Capture the cell that displays the provided text and extract its [x, y] central coordinate. 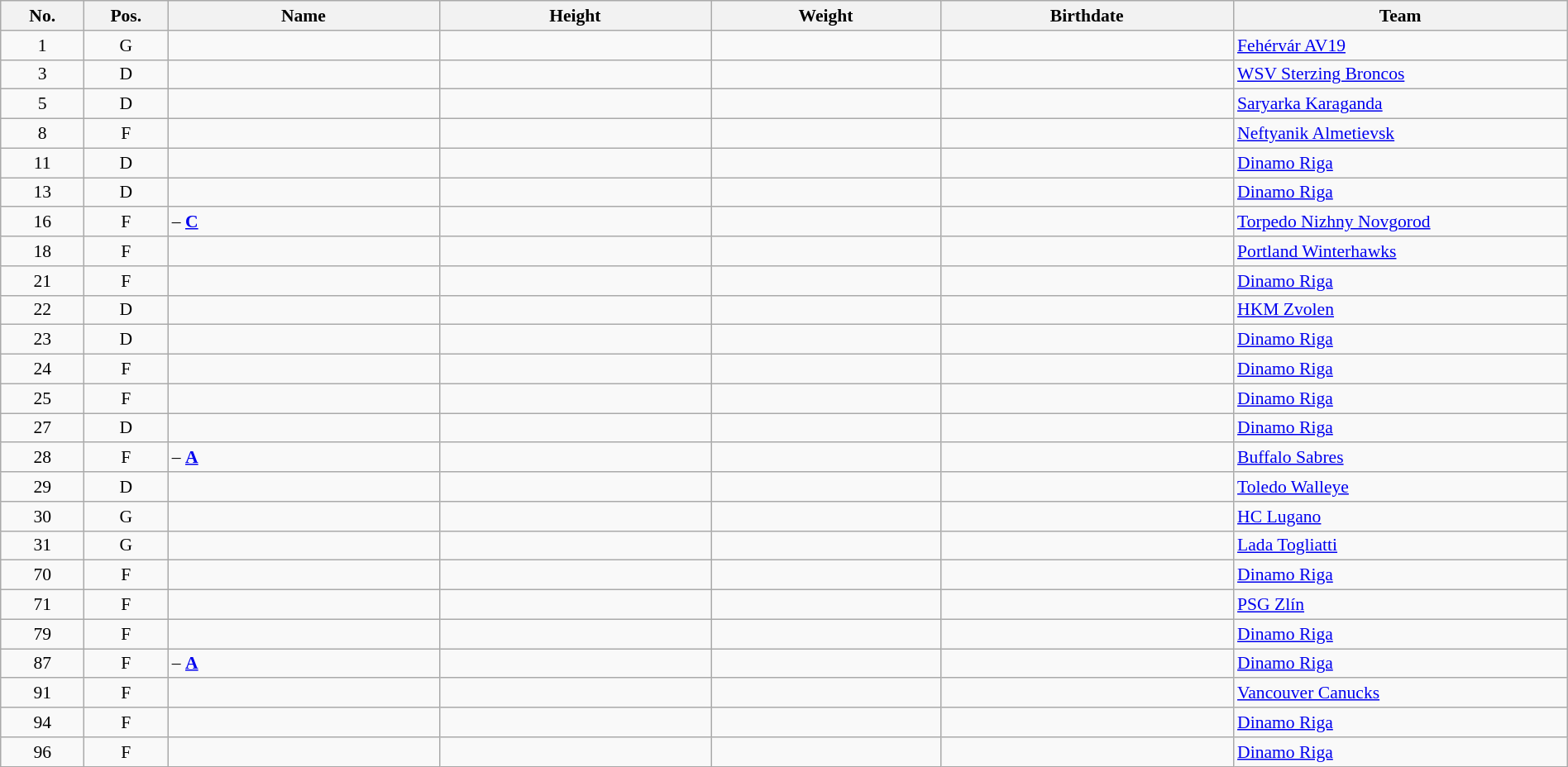
Torpedo Nizhny Novgorod [1400, 222]
22 [43, 310]
24 [43, 369]
29 [43, 487]
Weight [826, 16]
1 [43, 45]
71 [43, 605]
Neftyanik Almetievsk [1400, 134]
91 [43, 693]
3 [43, 74]
Name [304, 16]
HKM Zvolen [1400, 310]
25 [43, 398]
Birthdate [1087, 16]
Lada Togliatti [1400, 545]
HC Lugano [1400, 517]
Buffalo Sabres [1400, 458]
8 [43, 134]
87 [43, 664]
23 [43, 340]
18 [43, 251]
Fehérvár AV19 [1400, 45]
Height [575, 16]
5 [43, 104]
21 [43, 281]
Toledo Walleye [1400, 487]
79 [43, 634]
27 [43, 428]
No. [43, 16]
– C [304, 222]
30 [43, 517]
28 [43, 458]
16 [43, 222]
11 [43, 163]
96 [43, 752]
Pos. [126, 16]
94 [43, 722]
31 [43, 545]
WSV Sterzing Broncos [1400, 74]
13 [43, 193]
Saryarka Karaganda [1400, 104]
PSG Zlín [1400, 605]
70 [43, 575]
Vancouver Canucks [1400, 693]
Portland Winterhawks [1400, 251]
Team [1400, 16]
